Provide the [X, Y] coordinate of the cell's center where the given text is located.  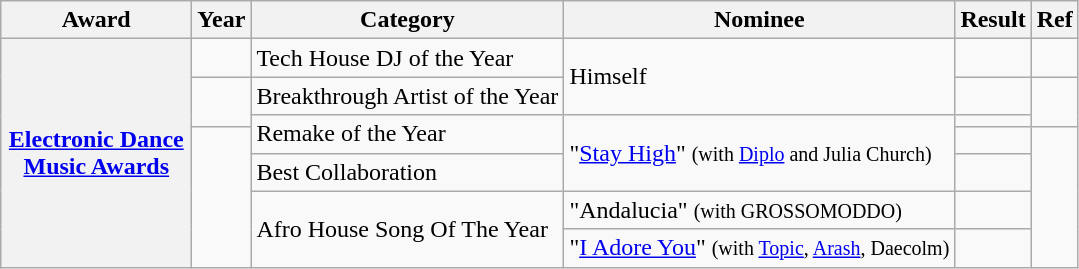
Best Collaboration [408, 172]
Remake of the Year [408, 134]
Award [96, 20]
Ref [1054, 20]
Electronic Dance Music Awards [96, 153]
"I Adore You" (with Topic, Arash, Daecolm) [760, 248]
Nominee [760, 20]
Result [993, 20]
"Stay High" (with Diplo and Julia Church) [760, 153]
Himself [760, 77]
Category [408, 20]
Tech House DJ of the Year [408, 58]
"Andalucia" (with GROSSOMODDO) [760, 210]
Year [222, 20]
Breakthrough Artist of the Year [408, 96]
Afro House Song Of The Year [408, 229]
